Find where the given text appears and provide that cell's center as (X, Y) coordinate. 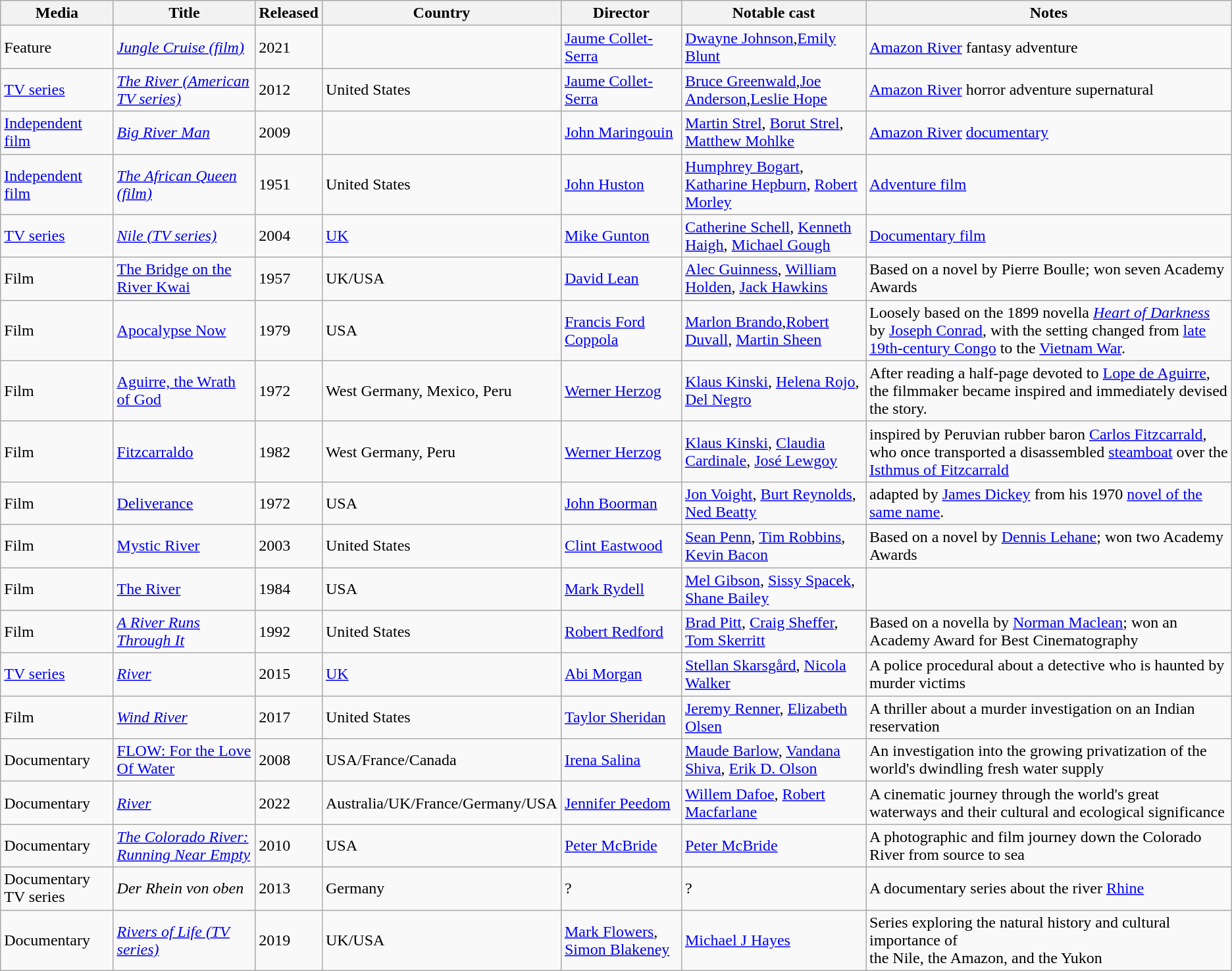
An investigation into the growing privatization of the world's dwindling fresh water supply (1049, 760)
Based on a novel by Dennis Lehane; won two Academy Awards (1049, 546)
Bruce Greenwald,Joe Anderson,Leslie Hope (773, 89)
Michael J Hayes (773, 940)
2004 (289, 236)
1982 (289, 451)
1951 (289, 184)
Sean Penn, Tim Robbins, Kevin Bacon (773, 546)
A documentary series about the river Rhine (1049, 888)
The Colorado River: Running Near Empty (184, 846)
FLOW: For the Love Of Water (184, 760)
Humphrey Bogart, Katharine Hepburn, Robert Morley (773, 184)
Maude Barlow, Vandana Shiva, Erik D. Olson (773, 760)
Amazon River fantasy adventure (1049, 47)
Nile (TV series) (184, 236)
Deliverance (184, 503)
A thriller about a murder investigation on an Indian reservation (1049, 717)
The River (184, 588)
Stellan Skarsgård, Nicola Walker (773, 675)
John Huston (621, 184)
Based on a novella by Norman Maclean; won an Academy Award for Best Cinematography (1049, 632)
Apocalypse Now (184, 330)
2015 (289, 675)
2008 (289, 760)
Based on a novel by Pierre Boulle; won seven Academy Awards (1049, 279)
Notes (1049, 13)
Brad Pitt, Craig Sheffer, Tom Skerritt (773, 632)
Francis Ford Coppola (621, 330)
John Maringouin (621, 133)
Amazon River horror adventure supernatural (1049, 89)
Amazon River documentary (1049, 133)
2017 (289, 717)
Jennifer Peedom (621, 803)
1984 (289, 588)
2013 (289, 888)
2010 (289, 846)
Documentary film (1049, 236)
After reading a half-page devoted to Lope de Aguirre, the filmmaker became inspired and immediately devised the story. (1049, 391)
David Lean (621, 279)
Released (289, 13)
Der Rhein von oben (184, 888)
Clint Eastwood (621, 546)
2003 (289, 546)
Mark Flowers, Simon Blakeney (621, 940)
Jon Voight, Burt Reynolds, Ned Beatty (773, 503)
Series exploring the natural history and cultural importance ofthe Nile, the Amazon, and the Yukon (1049, 940)
1957 (289, 279)
Catherine Schell, Kenneth Haigh, Michael Gough (773, 236)
Mystic River (184, 546)
2009 (289, 133)
Mike Gunton (621, 236)
USA/France/Canada (441, 760)
Title (184, 13)
Director (621, 13)
Martin Strel, Borut Strel, Matthew Mohlke (773, 133)
Australia/UK/France/Germany/USA (441, 803)
Big River Man (184, 133)
1979 (289, 330)
Germany (441, 888)
2022 (289, 803)
Marlon Brando,Robert Duvall, Martin Sheen (773, 330)
A cinematic journey through the world's great waterways and their cultural and ecological significance (1049, 803)
1992 (289, 632)
A police procedural about a detective who is haunted by murder victims (1049, 675)
Klaus Kinski, Helena Rojo, Del Negro (773, 391)
Abi Morgan (621, 675)
A photographic and film journey down the Colorado River from source to sea (1049, 846)
Rivers of Life (TV series) (184, 940)
Wind River (184, 717)
Country (441, 13)
adapted by James Dickey from his 1970 novel of the same name. (1049, 503)
Feature (57, 47)
2012 (289, 89)
Alec Guinness, William Holden, Jack Hawkins (773, 279)
Notable cast (773, 13)
Mark Rydell (621, 588)
A River Runs Through It (184, 632)
Dwayne Johnson,Emily Blunt (773, 47)
Jungle Cruise (film) (184, 47)
Documentary TV series (57, 888)
West Germany, Peru (441, 451)
West Germany, Mexico, Peru (441, 391)
Taylor Sheridan (621, 717)
Aguirre, the Wrath of God (184, 391)
Mel Gibson, Sissy Spacek, Shane Bailey (773, 588)
John Boorman (621, 503)
inspired by Peruvian rubber baron Carlos Fitzcarrald, who once transported a disassembled steamboat over the Isthmus of Fitzcarrald (1049, 451)
Jeremy Renner, Elizabeth Olsen (773, 717)
Robert Redford (621, 632)
Willem Dafoe, Robert Macfarlane (773, 803)
Klaus Kinski, Claudia Cardinale, José Lewgoy (773, 451)
2019 (289, 940)
Adventure film (1049, 184)
The Bridge on the River Kwai (184, 279)
The African Queen (film) (184, 184)
2021 (289, 47)
Irena Salina (621, 760)
Loosely based on the 1899 novella Heart of Darkness by Joseph Conrad, with the setting changed from late 19th-century Congo to the Vietnam War. (1049, 330)
Media (57, 13)
The River (American TV series) (184, 89)
Fitzcarraldo (184, 451)
